Locate the cell with the specified text and output its (X, Y) center coordinate. 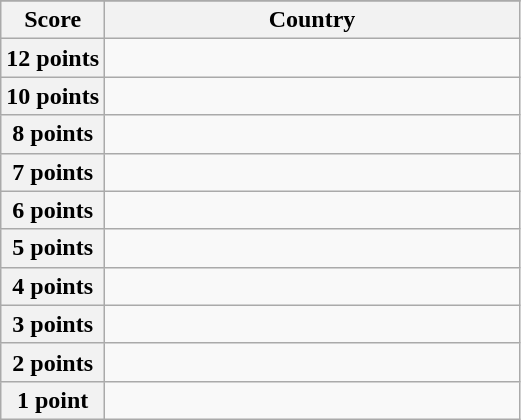
Score (53, 20)
8 points (53, 134)
7 points (53, 172)
3 points (53, 324)
2 points (53, 362)
10 points (53, 96)
6 points (53, 210)
Country (312, 20)
1 point (53, 400)
5 points (53, 248)
12 points (53, 58)
4 points (53, 286)
